Scan for the cell matching the given text and deliver its (X, Y) coordinate at center. 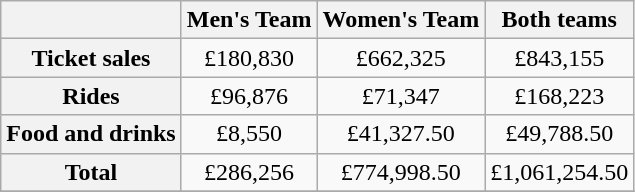
£774,998.50 (401, 172)
£41,327.50 (401, 134)
£180,830 (249, 58)
£49,788.50 (560, 134)
£168,223 (560, 96)
£8,550 (249, 134)
£286,256 (249, 172)
Total (91, 172)
Men's Team (249, 20)
Women's Team (401, 20)
£71,347 (401, 96)
Food and drinks (91, 134)
£662,325 (401, 58)
£843,155 (560, 58)
£1,061,254.50 (560, 172)
Both teams (560, 20)
£96,876 (249, 96)
Rides (91, 96)
Ticket sales (91, 58)
